Scan for the cell matching the given text and deliver its [x, y] coordinate at center. 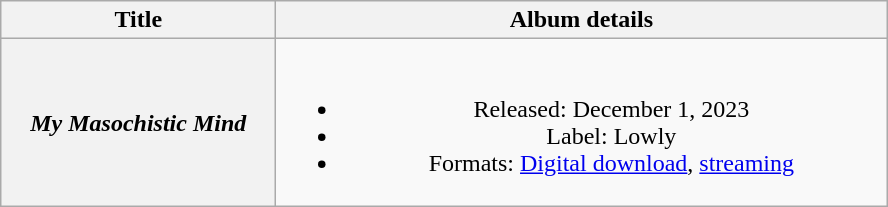
Title [138, 20]
Released: December 1, 2023Label: LowlyFormats: Digital download, streaming [582, 122]
My Masochistic Mind [138, 122]
Album details [582, 20]
